For the text-containing cell, return its midpoint in [X, Y] coordinate format. 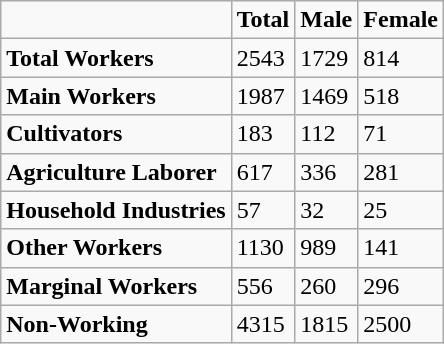
141 [401, 248]
Other Workers [116, 248]
Total Workers [116, 58]
57 [263, 210]
112 [326, 134]
Agriculture Laborer [116, 172]
1729 [326, 58]
71 [401, 134]
1469 [326, 96]
296 [401, 286]
Marginal Workers [116, 286]
4315 [263, 324]
Non-Working [116, 324]
617 [263, 172]
814 [401, 58]
2543 [263, 58]
556 [263, 286]
Main Workers [116, 96]
Cultivators [116, 134]
2500 [401, 324]
Household Industries [116, 210]
Total [263, 20]
1987 [263, 96]
281 [401, 172]
260 [326, 286]
1815 [326, 324]
1130 [263, 248]
Female [401, 20]
518 [401, 96]
336 [326, 172]
32 [326, 210]
989 [326, 248]
25 [401, 210]
Male [326, 20]
183 [263, 134]
